Output the (x, y) coordinate of the center of the cell containing the given text.  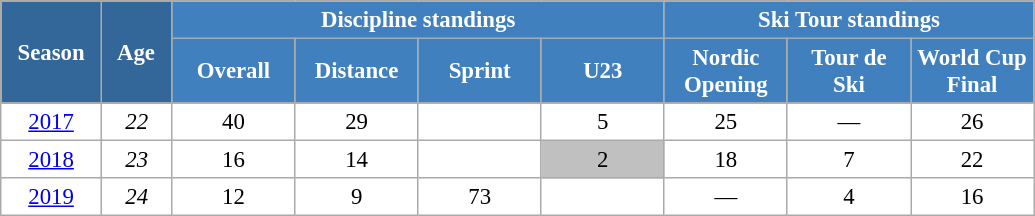
9 (356, 197)
2 (602, 160)
NordicOpening (726, 72)
73 (480, 197)
Ski Tour standings (848, 20)
Tour deSki (848, 72)
Age (136, 52)
World CupFinal (972, 72)
Discipline standings (418, 20)
5 (602, 122)
U23 (602, 72)
18 (726, 160)
2017 (52, 122)
2018 (52, 160)
23 (136, 160)
Sprint (480, 72)
7 (848, 160)
40 (234, 122)
29 (356, 122)
14 (356, 160)
Distance (356, 72)
Season (52, 52)
24 (136, 197)
2019 (52, 197)
Overall (234, 72)
12 (234, 197)
26 (972, 122)
4 (848, 197)
25 (726, 122)
